Capture the cell that displays the provided text and extract its (X, Y) central coordinate. 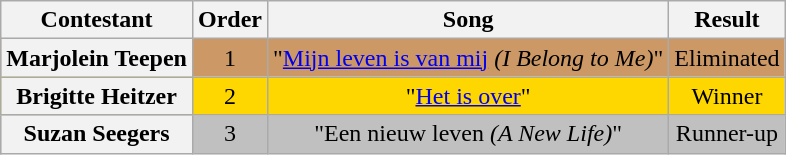
"Het is over" (468, 96)
Eliminated (727, 58)
Runner-up (727, 134)
Song (468, 20)
Order (230, 20)
"Mijn leven is van mij (I Belong to Me)" (468, 58)
"Een nieuw leven (A New Life)" (468, 134)
Contestant (97, 20)
1 (230, 58)
3 (230, 134)
Brigitte Heitzer (97, 96)
Result (727, 20)
Winner (727, 96)
Marjolein Teepen (97, 58)
Suzan Seegers (97, 134)
2 (230, 96)
